For the text-containing cell, return its midpoint in [x, y] coordinate format. 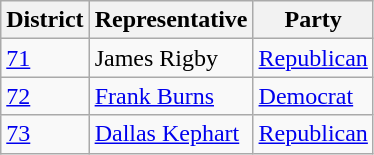
Representative [171, 20]
Dallas Kephart [171, 134]
72 [45, 96]
District [45, 20]
71 [45, 58]
73 [45, 134]
Democrat [313, 96]
Party [313, 20]
Frank Burns [171, 96]
James Rigby [171, 58]
